Determine the [x, y] coordinate at the center of the cell enclosing the given text.  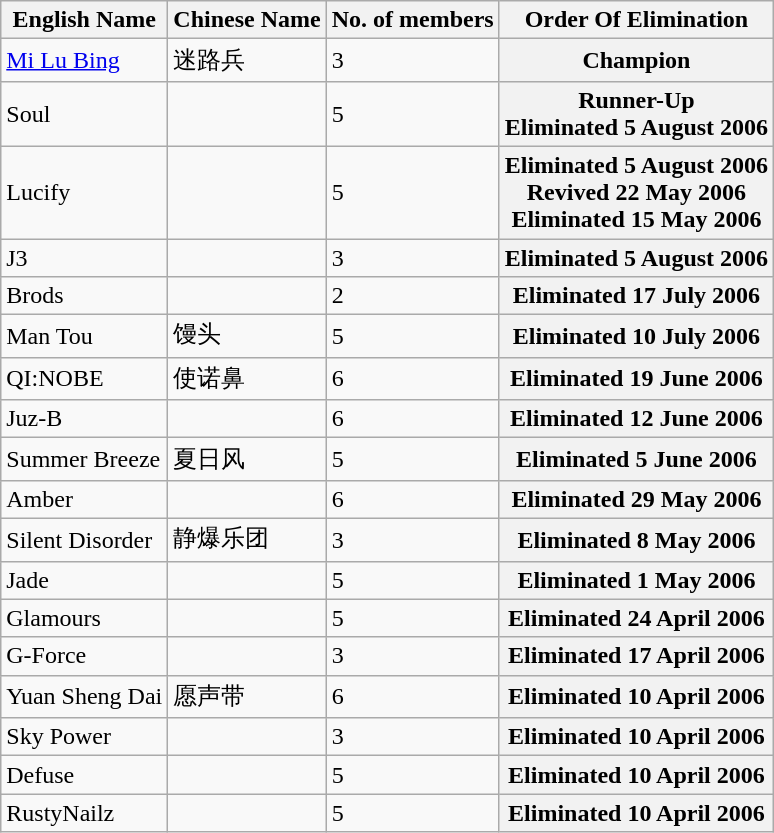
Glamours [84, 618]
Eliminated 10 July 2006 [636, 336]
Eliminated 5 June 2006 [636, 460]
Runner-UpEliminated 5 August 2006 [636, 114]
馒头 [247, 336]
愿声带 [247, 696]
Eliminated 24 April 2006 [636, 618]
Champion [636, 60]
Summer Breeze [84, 460]
迷路兵 [247, 60]
Eliminated 5 August 2006 [636, 257]
Eliminated 5 August 2006Revived 22 May 2006Eliminated 15 May 2006 [636, 192]
QI:NOBE [84, 378]
Soul [84, 114]
Lucify [84, 192]
Defuse [84, 775]
Yuan Sheng Dai [84, 696]
Juz-B [84, 419]
J3 [84, 257]
Eliminated 29 May 2006 [636, 499]
No. of members [412, 20]
G-Force [84, 656]
RustyNailz [84, 813]
Eliminated 12 June 2006 [636, 419]
夏日风 [247, 460]
Chinese Name [247, 20]
Silent Disorder [84, 540]
Order Of Elimination [636, 20]
Eliminated 1 May 2006 [636, 580]
Brods [84, 296]
Jade [84, 580]
静爆乐团 [247, 540]
Mi Lu Bing [84, 60]
Eliminated 19 June 2006 [636, 378]
2 [412, 296]
Eliminated 17 April 2006 [636, 656]
English Name [84, 20]
Man Tou [84, 336]
使诺鼻 [247, 378]
Sky Power [84, 737]
Eliminated 8 May 2006 [636, 540]
Amber [84, 499]
Eliminated 17 July 2006 [636, 296]
